Extract the [X, Y] coordinate from the center of the cell holding the provided text.  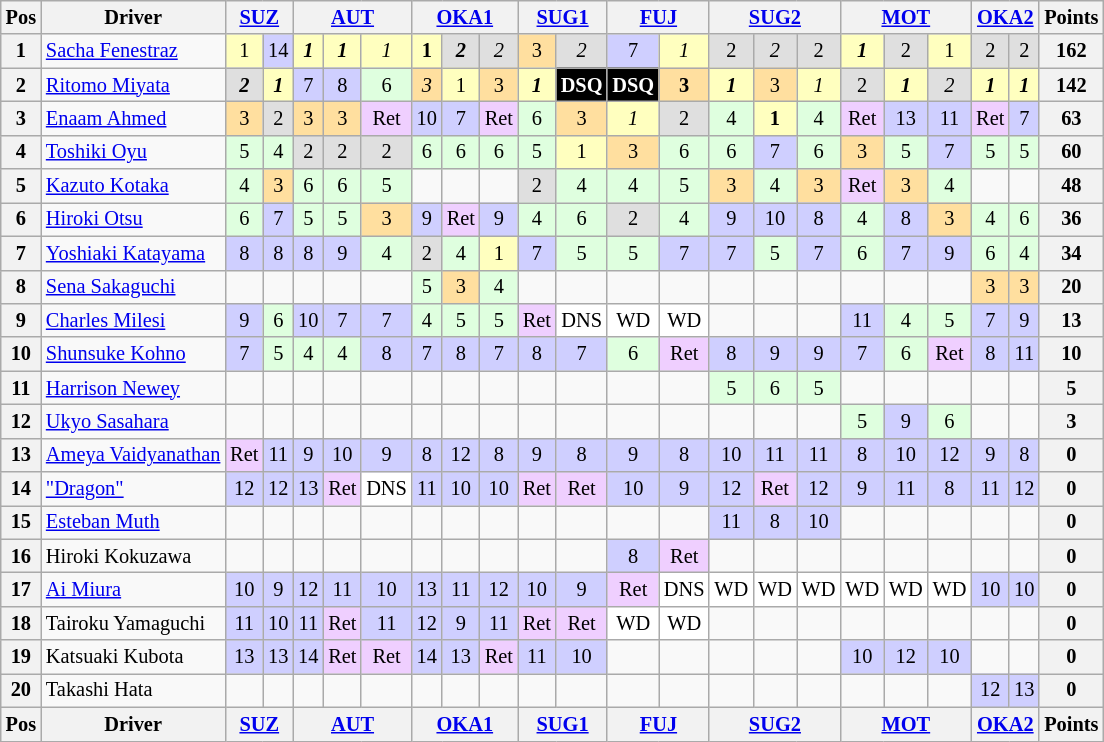
36 [1071, 219]
48 [1071, 186]
Esteban Muth [133, 522]
142 [1071, 85]
17 [21, 589]
Takashi Hata [133, 690]
Shunsuke Kohno [133, 354]
Sena Sakaguchi [133, 287]
16 [21, 556]
Sacha Fenestraz [133, 51]
Ai Miura [133, 589]
Enaam Ahmed [133, 118]
Hiroki Kokuzawa [133, 556]
Kazuto Kotaka [133, 186]
"Dragon" [133, 489]
Ritomo Miyata [133, 85]
Toshiki Oyu [133, 152]
Charles Milesi [133, 320]
18 [21, 623]
Hiroki Otsu [133, 219]
63 [1071, 118]
Ameya Vaidyanathan [133, 455]
Harrison Newey [133, 388]
162 [1071, 51]
Ukyo Sasahara [133, 421]
Tairoku Yamaguchi [133, 623]
34 [1071, 253]
Yoshiaki Katayama [133, 253]
19 [21, 657]
60 [1071, 152]
Katsuaki Kubota [133, 657]
15 [21, 522]
